Scan for the cell matching the given text and deliver its (X, Y) coordinate at center. 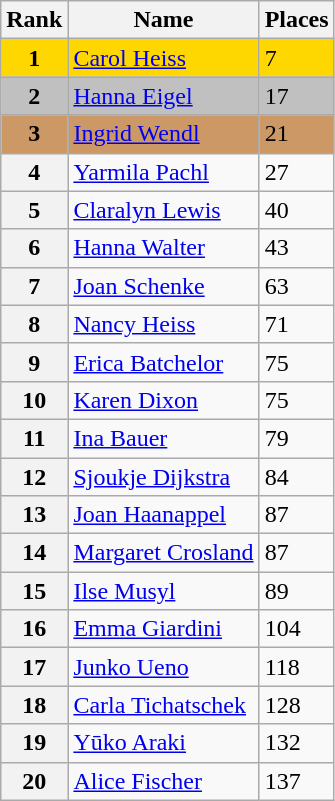
16 (34, 629)
128 (296, 705)
3 (34, 134)
43 (296, 248)
18 (34, 705)
71 (296, 324)
137 (296, 781)
Joan Haanappel (164, 515)
2 (34, 96)
9 (34, 362)
Emma Giardini (164, 629)
104 (296, 629)
Yarmila Pachl (164, 172)
Sjoukje Dijkstra (164, 477)
Name (164, 20)
6 (34, 248)
8 (34, 324)
4 (34, 172)
13 (34, 515)
Carla Tichatschek (164, 705)
11 (34, 438)
10 (34, 400)
118 (296, 667)
89 (296, 591)
Ilse Musyl (164, 591)
Karen Dixon (164, 400)
27 (296, 172)
20 (34, 781)
Hanna Walter (164, 248)
12 (34, 477)
Hanna Eigel (164, 96)
Ingrid Wendl (164, 134)
1 (34, 58)
Erica Batchelor (164, 362)
15 (34, 591)
Claralyn Lewis (164, 210)
Joan Schenke (164, 286)
Nancy Heiss (164, 324)
79 (296, 438)
Places (296, 20)
Rank (34, 20)
Alice Fischer (164, 781)
Yūko Araki (164, 743)
Ina Bauer (164, 438)
40 (296, 210)
19 (34, 743)
84 (296, 477)
63 (296, 286)
132 (296, 743)
Carol Heiss (164, 58)
21 (296, 134)
14 (34, 553)
5 (34, 210)
Margaret Crosland (164, 553)
Junko Ueno (164, 667)
